Provide the (X, Y) coordinate of the cell's center where the given text is located.  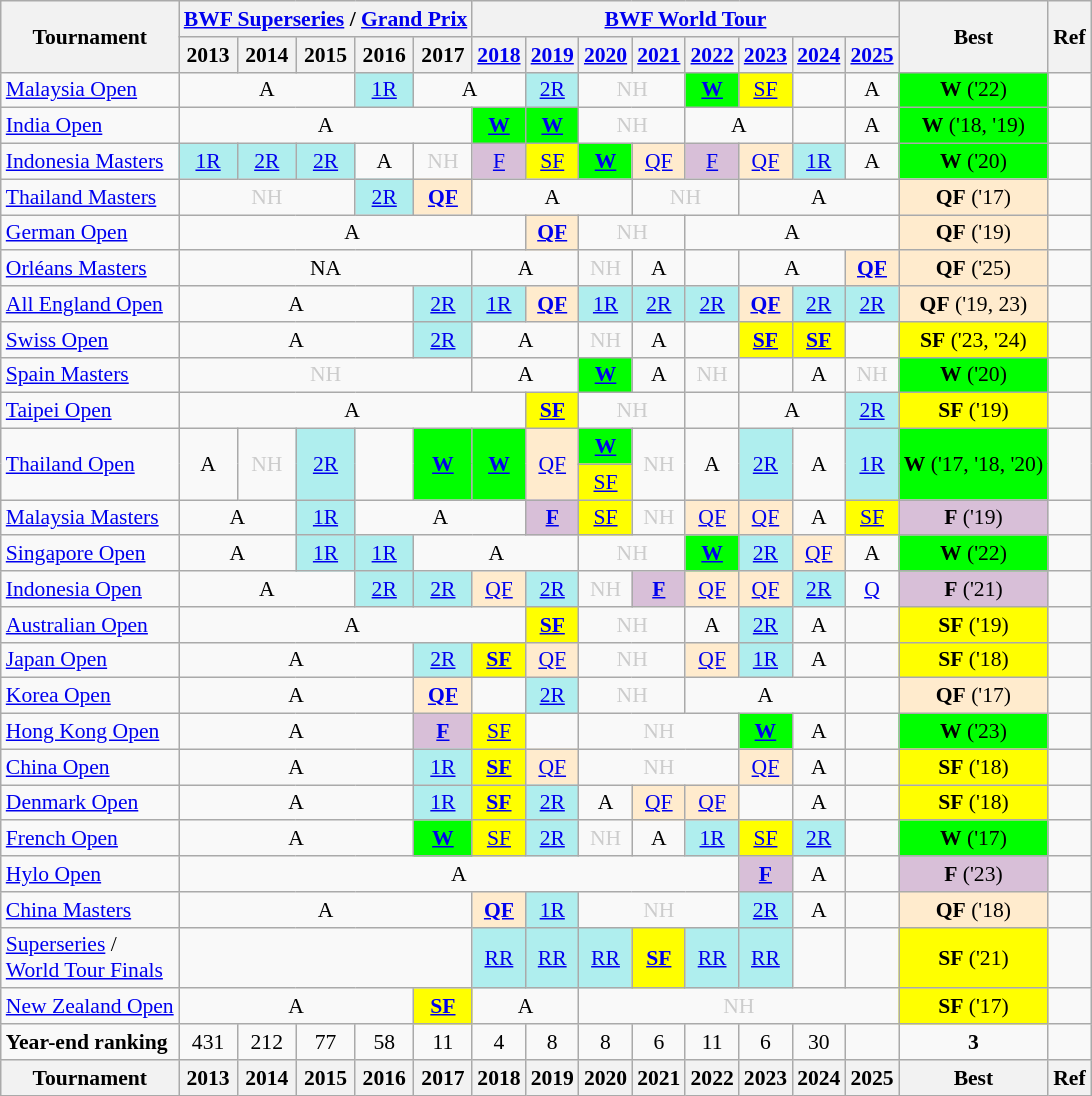
Superseries / World Tour Finals (90, 958)
Korea Open (90, 696)
Spain Masters (90, 375)
431 (208, 1042)
Australian Open (90, 625)
China Open (90, 767)
QF ('19) (974, 233)
3 (974, 1042)
German Open (90, 233)
212 (266, 1042)
Year-end ranking (90, 1042)
Hong Kong Open (90, 732)
India Open (90, 126)
China Masters (90, 910)
58 (384, 1042)
QF ('25) (974, 269)
Indonesia Open (90, 589)
SF ('21) (974, 958)
Hylo Open (90, 874)
W ('17) (974, 839)
French Open (90, 839)
QF ('19, 23) (974, 304)
QF ('18) (974, 910)
Taipei Open (90, 411)
Indonesia Masters (90, 162)
Malaysia Masters (90, 518)
Singapore Open (90, 554)
Thailand Masters (90, 197)
SF ('23, '24) (974, 340)
Japan Open (90, 660)
W ('23) (974, 732)
W ('18, '19) (974, 126)
Malaysia Open (90, 90)
F ('21) (974, 589)
77 (326, 1042)
Thailand Open (90, 464)
BWF World Tour (685, 19)
4 (498, 1042)
F ('23) (974, 874)
F ('19) (974, 518)
Denmark Open (90, 803)
All England Open (90, 304)
Swiss Open (90, 340)
30 (818, 1042)
W ('17, '18, '20) (974, 464)
BWF Superseries / Grand Prix (326, 19)
Orléans Masters (90, 269)
New Zealand Open (90, 1007)
SF ('17) (974, 1007)
Q (872, 589)
NA (326, 269)
